Output the (x, y) coordinate of the center of the cell containing the given text.  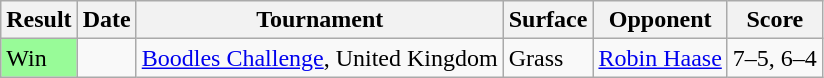
Date (106, 20)
Boodles Challenge, United Kingdom (320, 58)
Grass (548, 58)
Win (39, 58)
Score (774, 20)
Surface (548, 20)
7–5, 6–4 (774, 58)
Result (39, 20)
Tournament (320, 20)
Robin Haase (660, 58)
Opponent (660, 20)
